Pinpoint the cell where the given text exists, returning its [x, y] midpoint coordinate. 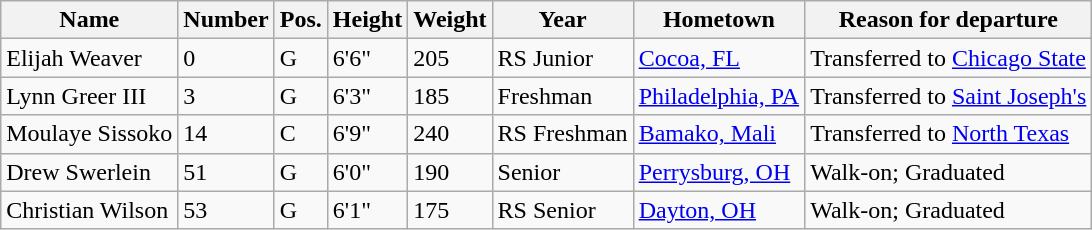
RS Senior [562, 210]
RS Junior [562, 58]
Senior [562, 172]
Christian Wilson [90, 210]
3 [226, 96]
190 [450, 172]
Drew Swerlein [90, 172]
Perrysburg, OH [719, 172]
6'0" [367, 172]
Freshman [562, 96]
6'1" [367, 210]
0 [226, 58]
Year [562, 20]
Height [367, 20]
6'6" [367, 58]
Cocoa, FL [719, 58]
6'3" [367, 96]
175 [450, 210]
Name [90, 20]
185 [450, 96]
Transferred to North Texas [948, 134]
Bamako, Mali [719, 134]
Transferred to Chicago State [948, 58]
Lynn Greer III [90, 96]
Reason for departure [948, 20]
14 [226, 134]
Transferred to Saint Joseph's [948, 96]
6'9" [367, 134]
53 [226, 210]
Dayton, OH [719, 210]
Weight [450, 20]
Philadelphia, PA [719, 96]
C [300, 134]
RS Freshman [562, 134]
Pos. [300, 20]
240 [450, 134]
Elijah Weaver [90, 58]
Moulaye Sissoko [90, 134]
Hometown [719, 20]
51 [226, 172]
Number [226, 20]
205 [450, 58]
